Return (x, y) of the center of cell containing provided text 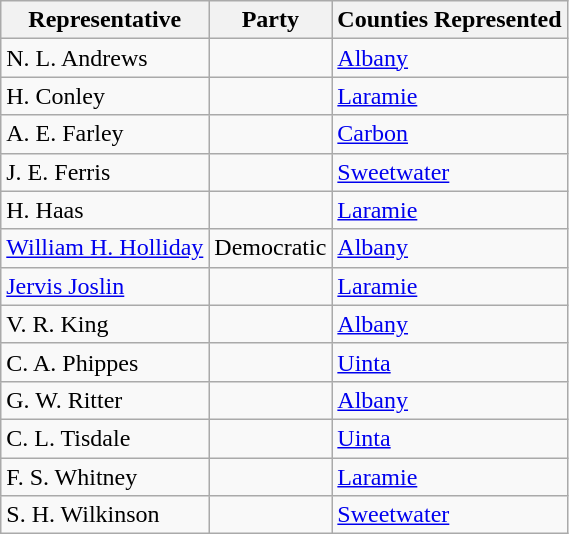
A. E. Farley (105, 134)
William H. Holliday (105, 248)
C. A. Phippes (105, 362)
V. R. King (105, 324)
N. L. Andrews (105, 58)
Jervis Joslin (105, 286)
S. H. Wilkinson (105, 515)
Counties Represented (450, 20)
H. Haas (105, 210)
Party (270, 20)
G. W. Ritter (105, 400)
C. L. Tisdale (105, 438)
H. Conley (105, 96)
Representative (105, 20)
Democratic (270, 248)
J. E. Ferris (105, 172)
F. S. Whitney (105, 477)
Carbon (450, 134)
